Pinpoint the cell where the given text exists, returning its (x, y) midpoint coordinate. 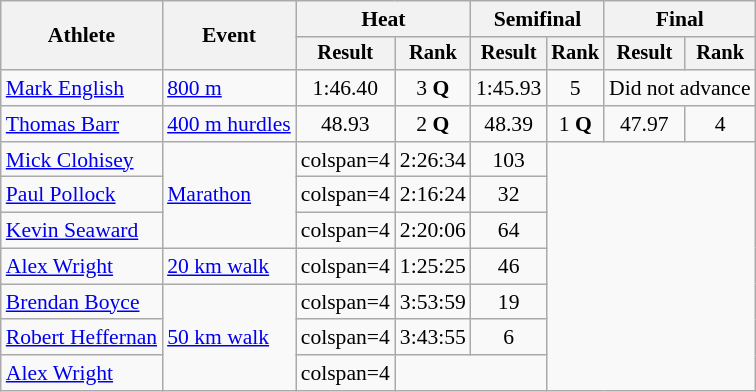
1:46.40 (346, 88)
4 (720, 124)
Thomas Barr (82, 124)
19 (508, 302)
32 (508, 195)
2:16:24 (433, 195)
Athlete (82, 36)
400 m hurdles (229, 124)
2:26:34 (433, 160)
Did not advance (680, 88)
64 (508, 231)
Event (229, 36)
48.39 (508, 124)
Heat (384, 19)
48.93 (346, 124)
Kevin Seaward (82, 231)
2 Q (433, 124)
Mick Clohisey (82, 160)
Paul Pollock (82, 195)
800 m (229, 88)
3:53:59 (433, 302)
Mark English (82, 88)
Marathon (229, 196)
103 (508, 160)
1:25:25 (433, 267)
46 (508, 267)
Final (680, 19)
5 (575, 88)
Robert Heffernan (82, 338)
3 Q (433, 88)
Brendan Boyce (82, 302)
3:43:55 (433, 338)
6 (508, 338)
20 km walk (229, 267)
1 Q (575, 124)
50 km walk (229, 338)
1:45.93 (508, 88)
2:20:06 (433, 231)
47.97 (644, 124)
Semifinal (538, 19)
